Output the (X, Y) coordinate of the center of the cell containing the given text.  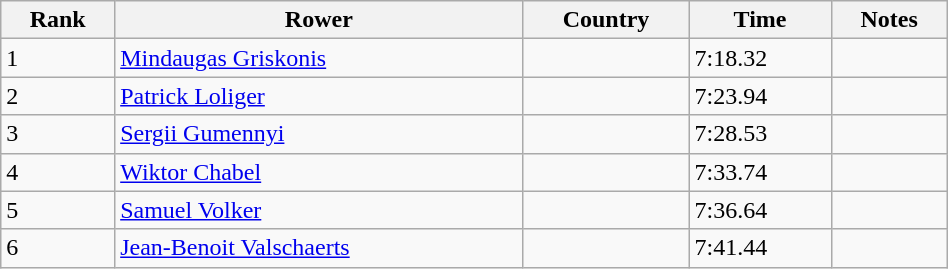
Mindaugas Griskonis (319, 58)
7:23.94 (760, 96)
Rank (58, 20)
4 (58, 172)
Patrick Loliger (319, 96)
6 (58, 248)
7:41.44 (760, 248)
Samuel Volker (319, 210)
3 (58, 134)
Rower (319, 20)
2 (58, 96)
7:33.74 (760, 172)
Sergii Gumennyi (319, 134)
5 (58, 210)
Jean-Benoit Valschaerts (319, 248)
7:18.32 (760, 58)
7:36.64 (760, 210)
Wiktor Chabel (319, 172)
Country (606, 20)
Notes (889, 20)
7:28.53 (760, 134)
Time (760, 20)
1 (58, 58)
